Detect which cell encompasses the target text, then output its (x, y) center coordinate. 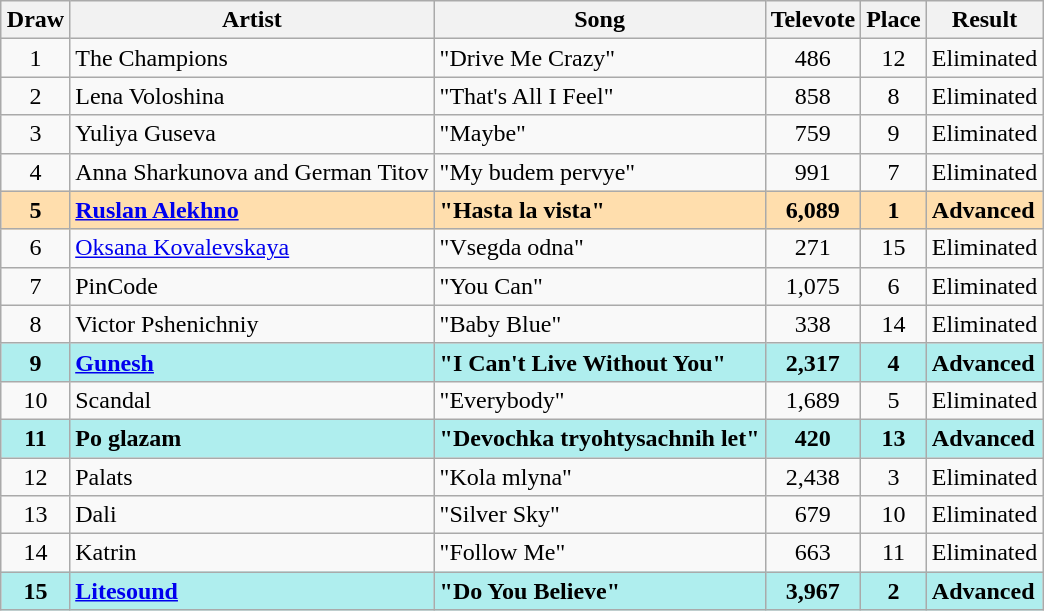
Litesound (252, 591)
Ruslan Alekhno (252, 210)
759 (812, 134)
Po glazam (252, 438)
858 (812, 96)
"You Can" (600, 286)
6,089 (812, 210)
"Drive Me Crazy" (600, 58)
Lena Voloshina (252, 96)
420 (812, 438)
486 (812, 58)
Katrin (252, 553)
Scandal (252, 400)
"That's All I Feel" (600, 96)
1,689 (812, 400)
"Do You Believe" (600, 591)
"Kola mlyna" (600, 477)
Gunesh (252, 362)
PinCode (252, 286)
"Baby Blue" (600, 324)
"Everybody" (600, 400)
Dali (252, 515)
Anna Sharkunova and German Titov (252, 172)
Draw (35, 20)
271 (812, 248)
Artist (252, 20)
Place (894, 20)
"Hasta la vista" (600, 210)
Song (600, 20)
1,075 (812, 286)
338 (812, 324)
663 (812, 553)
2,317 (812, 362)
991 (812, 172)
2,438 (812, 477)
"Devochka tryohtysachnih let" (600, 438)
The Champions (252, 58)
Yuliya Guseva (252, 134)
"My budem pervye" (600, 172)
Victor Pshenichniy (252, 324)
"Maybe" (600, 134)
Oksana Kovalevskaya (252, 248)
"Vsegda odna" (600, 248)
Result (984, 20)
Televote (812, 20)
"Silver Sky" (600, 515)
Palats (252, 477)
"Follow Me" (600, 553)
3,967 (812, 591)
"I Can't Live Without You" (600, 362)
679 (812, 515)
